Pinpoint the cell where the given text exists, returning its [x, y] midpoint coordinate. 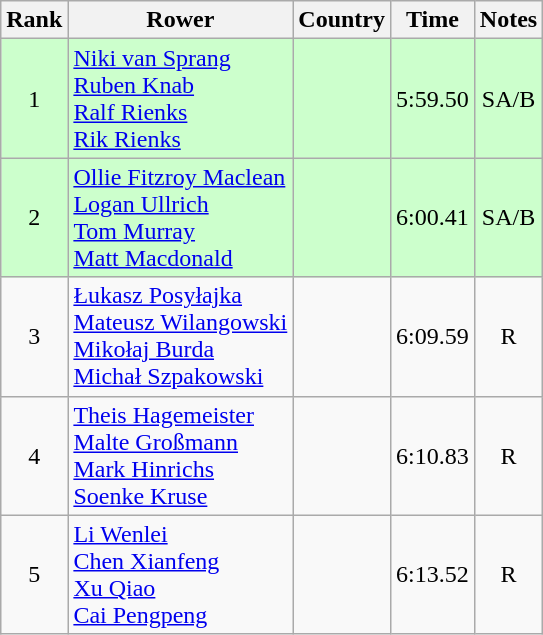
Łukasz PosyłajkaMateusz WilangowskiMikołaj BurdaMichał Szpakowski [180, 336]
Notes [508, 20]
Theis HagemeisterMalte GroßmannMark HinrichsSoenke Kruse [180, 456]
Rank [34, 20]
5:59.50 [433, 98]
Li WenleiChen XianfengXu QiaoCai Pengpeng [180, 574]
6:10.83 [433, 456]
4 [34, 456]
3 [34, 336]
1 [34, 98]
6:09.59 [433, 336]
Ollie Fitzroy MacleanLogan UllrichTom MurrayMatt Macdonald [180, 218]
Rower [180, 20]
Time [433, 20]
Niki van SprangRuben KnabRalf RienksRik Rienks [180, 98]
6:13.52 [433, 574]
5 [34, 574]
Country [342, 20]
6:00.41 [433, 218]
2 [34, 218]
